Identify which cell holds the provided text, then report its (x, y) central coordinate. 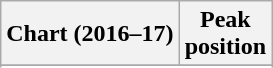
Chart (2016–17) (90, 34)
Peakposition (225, 34)
